Search for the cell housing the specified text and yield its [x, y] center coordinate. 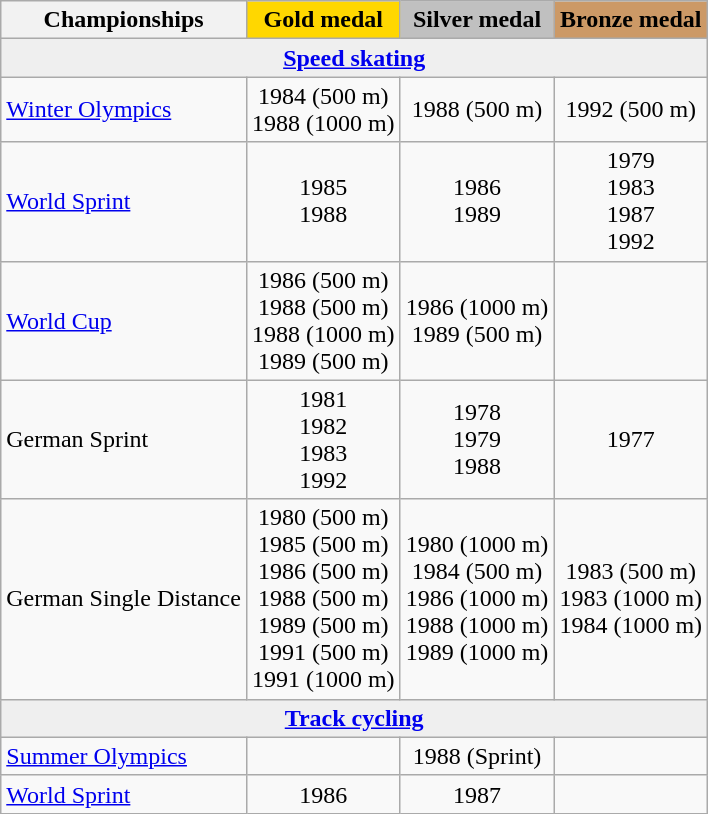
1992 (500 m) [631, 110]
1986 [323, 794]
Silver medal [477, 20]
World Cup [124, 320]
1980 (500 m) 1985 (500 m) 1986 (500 m) 1988 (500 m) 1989 (500 m) 1991 (500 m) 1991 (1000 m) [323, 599]
German Single Distance [124, 599]
German Sprint [124, 440]
1981 1982 1983 1992 [323, 440]
1986 (500 m) 1988 (500 m) 1988 (1000 m) 1989 (500 m) [323, 320]
Bronze medal [631, 20]
1979 1983 1987 1992 [631, 202]
1978 1979 1988 [477, 440]
1986 (1000 m) 1989 (500 m) [477, 320]
Track cycling [354, 718]
1987 [477, 794]
1983 (500 m) 1983 (1000 m) 1984 (1000 m) [631, 599]
1986 1989 [477, 202]
Summer Olympics [124, 756]
Speed skating [354, 58]
Gold medal [323, 20]
1980 (1000 m) 1984 (500 m) 1986 (1000 m) 1988 (1000 m) 1989 (1000 m) [477, 599]
1988 (Sprint) [477, 756]
1985 1988 [323, 202]
Championships [124, 20]
1988 (500 m) [477, 110]
1977 [631, 440]
1984 (500 m) 1988 (1000 m) [323, 110]
Winter Olympics [124, 110]
